Pinpoint the cell where the given text exists, returning its [x, y] midpoint coordinate. 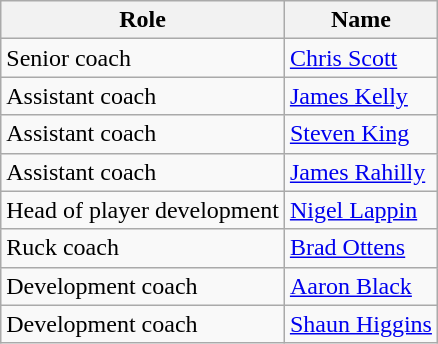
Nigel Lappin [360, 210]
Aaron Black [360, 286]
Head of player development [143, 210]
James Kelly [360, 96]
Senior coach [143, 58]
Shaun Higgins [360, 324]
Ruck coach [143, 248]
Name [360, 20]
James Rahilly [360, 172]
Steven King [360, 134]
Chris Scott [360, 58]
Brad Ottens [360, 248]
Role [143, 20]
